Locate the cell with the specified text and output its (x, y) center coordinate. 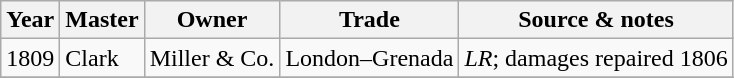
1809 (30, 58)
London–Grenada (370, 58)
Miller & Co. (212, 58)
Source & notes (596, 20)
Year (30, 20)
Master (102, 20)
Owner (212, 20)
LR; damages repaired 1806 (596, 58)
Clark (102, 58)
Trade (370, 20)
